Detect which cell encompasses the target text, then output its [X, Y] center coordinate. 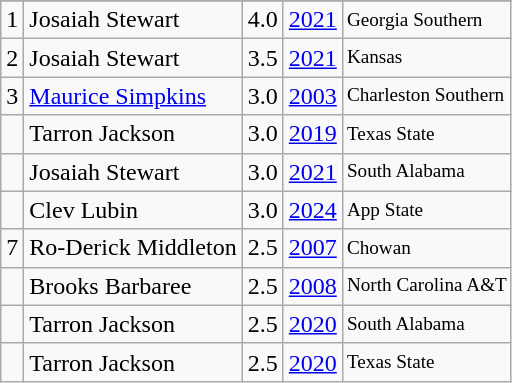
Ro-Derick Middleton [133, 248]
North Carolina A&T [426, 286]
7 [12, 248]
2 [12, 58]
2008 [312, 286]
1 [12, 20]
Kansas [426, 58]
2003 [312, 96]
Brooks Barbaree [133, 286]
Chowan [426, 248]
2024 [312, 210]
2007 [312, 248]
Georgia Southern [426, 20]
Charleston Southern [426, 96]
3 [12, 96]
4.0 [262, 20]
2019 [312, 134]
3.5 [262, 58]
App State [426, 210]
Maurice Simpkins [133, 96]
Clev Lubin [133, 210]
